Determine the [X, Y] coordinate at the center of the cell enclosing the given text.  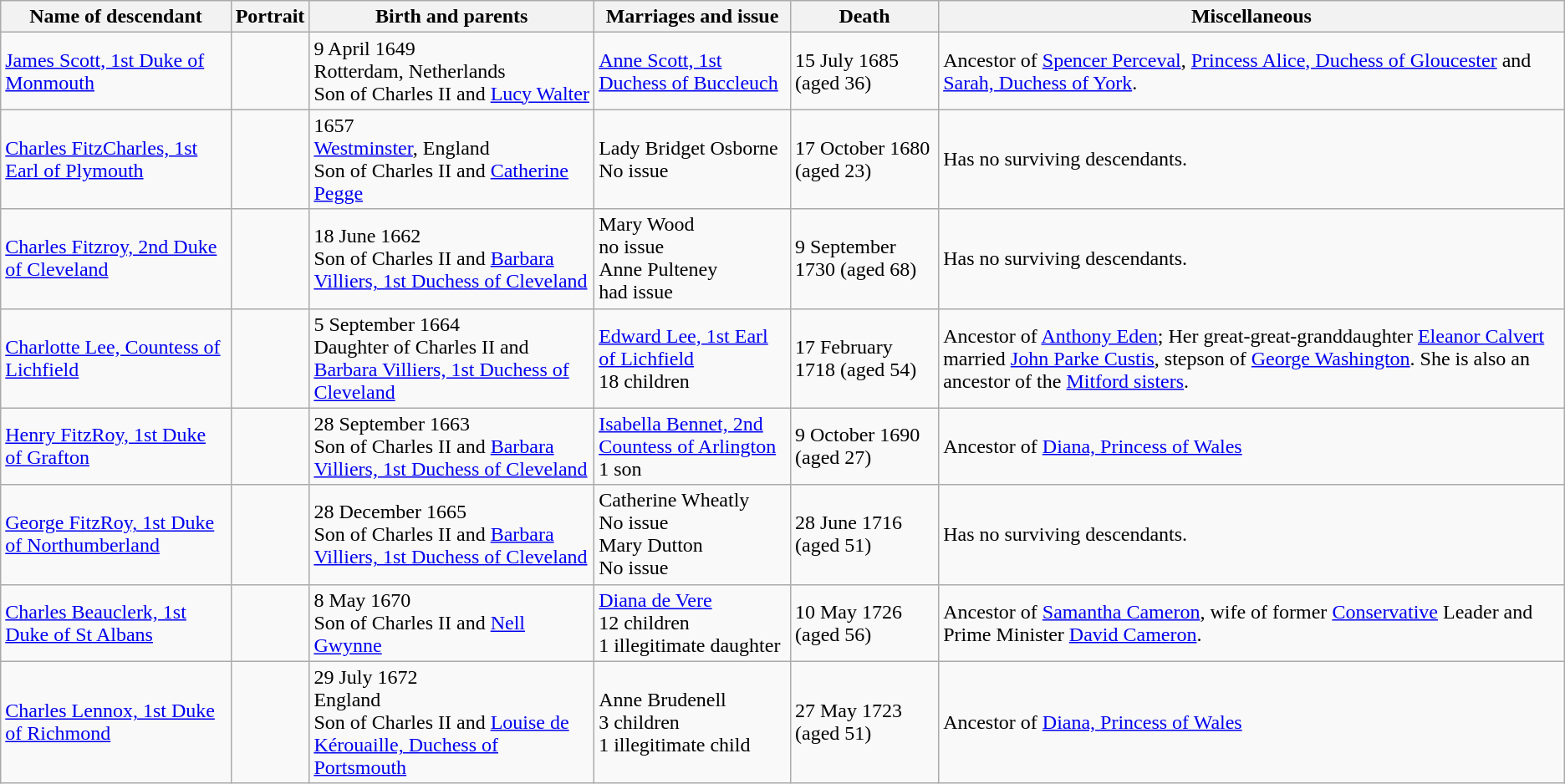
28 September 1663Son of Charles II and Barbara Villiers, 1st Duchess of Cleveland [451, 446]
1657Westminster, EnglandSon of Charles II and Catherine Pegge [451, 159]
10 May 1726 (aged 56) [864, 623]
Charles Beauclerk, 1st Duke of St Albans [115, 623]
9 September 1730 (aged 68) [864, 259]
17 February 1718 (aged 54) [864, 358]
28 June 1716 (aged 51) [864, 535]
Catherine WheatlyNo issueMary DuttonNo issue [692, 535]
Portrait [270, 17]
Ancestor of Spencer Perceval, Princess Alice, Duchess of Gloucester and Sarah, Duchess of York. [1252, 71]
15 July 1685 (aged 36) [864, 71]
Marriages and issue [692, 17]
George FitzRoy, 1st Duke of Northumberland [115, 535]
Charlotte Lee, Countess of Lichfield [115, 358]
Anne Scott, 1st Duchess of Buccleuch [692, 71]
8 May 1670Son of Charles II and Nell Gwynne [451, 623]
9 April 1649Rotterdam, NetherlandsSon of Charles II and Lucy Walter [451, 71]
5 September 1664Daughter of Charles II and Barbara Villiers, 1st Duchess of Cleveland [451, 358]
Charles FitzCharles, 1st Earl of Plymouth [115, 159]
29 July 1672EnglandSon of Charles II and Louise de Kérouaille, Duchess of Portsmouth [451, 722]
Henry FitzRoy, 1st Duke of Grafton [115, 446]
Anne Brudenell3 children1 illegitimate child [692, 722]
Edward Lee, 1st Earl of Lichfield18 children [692, 358]
18 June 1662Son of Charles II and Barbara Villiers, 1st Duchess of Cleveland [451, 259]
17 October 1680 (aged 23) [864, 159]
28 December 1665Son of Charles II and Barbara Villiers, 1st Duchess of Cleveland [451, 535]
Diana de Vere12 children1 illegitimate daughter [692, 623]
Birth and parents [451, 17]
Charles Lennox, 1st Duke of Richmond [115, 722]
Lady Bridget OsborneNo issue [692, 159]
27 May 1723 (aged 51) [864, 722]
James Scott, 1st Duke of Monmouth [115, 71]
Isabella Bennet, 2nd Countess of Arlington1 son [692, 446]
Charles Fitzroy, 2nd Duke of Cleveland [115, 259]
Death [864, 17]
Name of descendant [115, 17]
9 October 1690 (aged 27) [864, 446]
Mary Woodno issueAnne Pulteneyhad issue [692, 259]
Miscellaneous [1252, 17]
Ancestor of Samantha Cameron, wife of former Conservative Leader and Prime Minister David Cameron. [1252, 623]
